Return the [X, Y] coordinate for the center point of the cell that contains the specified text.  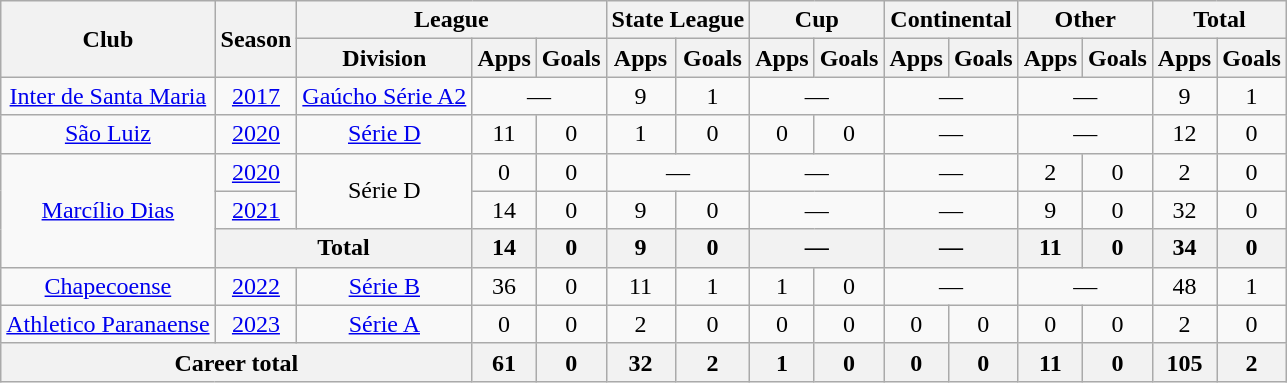
34 [1184, 248]
Season [256, 39]
2023 [256, 324]
2022 [256, 286]
36 [504, 286]
Chapecoense [108, 286]
Série B [384, 286]
Gaúcho Série A2 [384, 96]
São Luiz [108, 134]
Cup [817, 20]
48 [1184, 286]
Série A [384, 324]
Inter de Santa Maria [108, 96]
Other [1085, 20]
State League [678, 20]
Club [108, 39]
Career total [236, 362]
Division [384, 58]
Marcílio Dias [108, 210]
12 [1184, 134]
League [452, 20]
Continental [951, 20]
105 [1184, 362]
61 [504, 362]
2017 [256, 96]
2021 [256, 210]
Athletico Paranaense [108, 324]
